Search for the cell housing the specified text and yield its (X, Y) center coordinate. 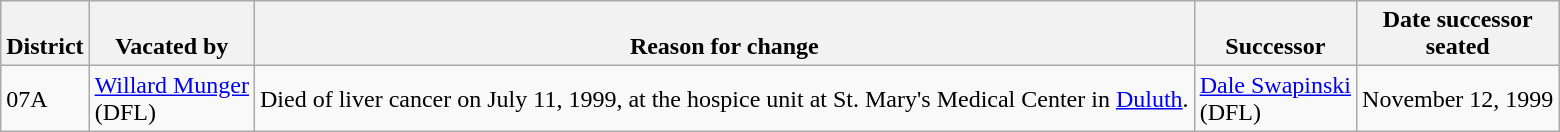
Vacated by (172, 34)
Successor (1275, 34)
Dale Swapinski(DFL) (1275, 98)
Willard Munger(DFL) (172, 98)
Date successorseated (1458, 34)
07A (45, 98)
Died of liver cancer on July 11, 1999, at the hospice unit at St. Mary's Medical Center in Duluth. (725, 98)
November 12, 1999 (1458, 98)
District (45, 34)
Reason for change (725, 34)
